Pinpoint the cell where the given text exists, returning its (X, Y) midpoint coordinate. 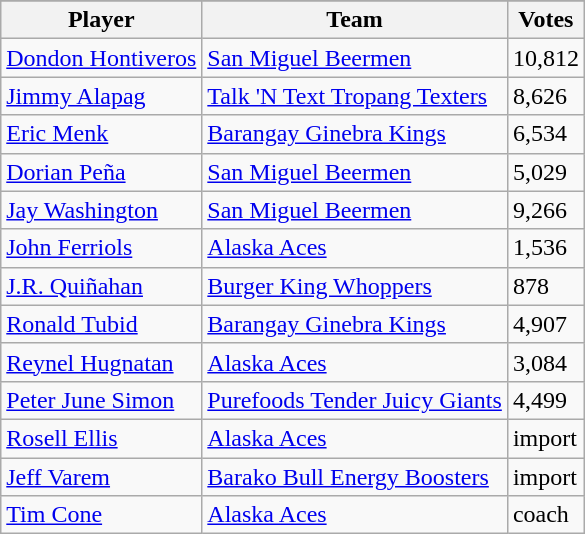
Burger King Whoppers (355, 286)
coach (546, 515)
Rosell Ellis (102, 438)
Barako Bull Energy Boosters (355, 477)
Dondon Hontiveros (102, 58)
9,266 (546, 210)
Eric Menk (102, 134)
Dorian Peña (102, 172)
Jimmy Alapag (102, 96)
6,534 (546, 134)
Team (355, 20)
Purefoods Tender Juicy Giants (355, 400)
3,084 (546, 362)
5,029 (546, 172)
J.R. Quiñahan (102, 286)
4,907 (546, 324)
John Ferriols (102, 248)
4,499 (546, 400)
Reynel Hugnatan (102, 362)
1,536 (546, 248)
8,626 (546, 96)
Jeff Varem (102, 477)
Talk 'N Text Tropang Texters (355, 96)
Player (102, 20)
Peter June Simon (102, 400)
Jay Washington (102, 210)
Tim Cone (102, 515)
Votes (546, 20)
Ronald Tubid (102, 324)
878 (546, 286)
10,812 (546, 58)
